Scan for the cell matching the given text and deliver its [x, y] coordinate at center. 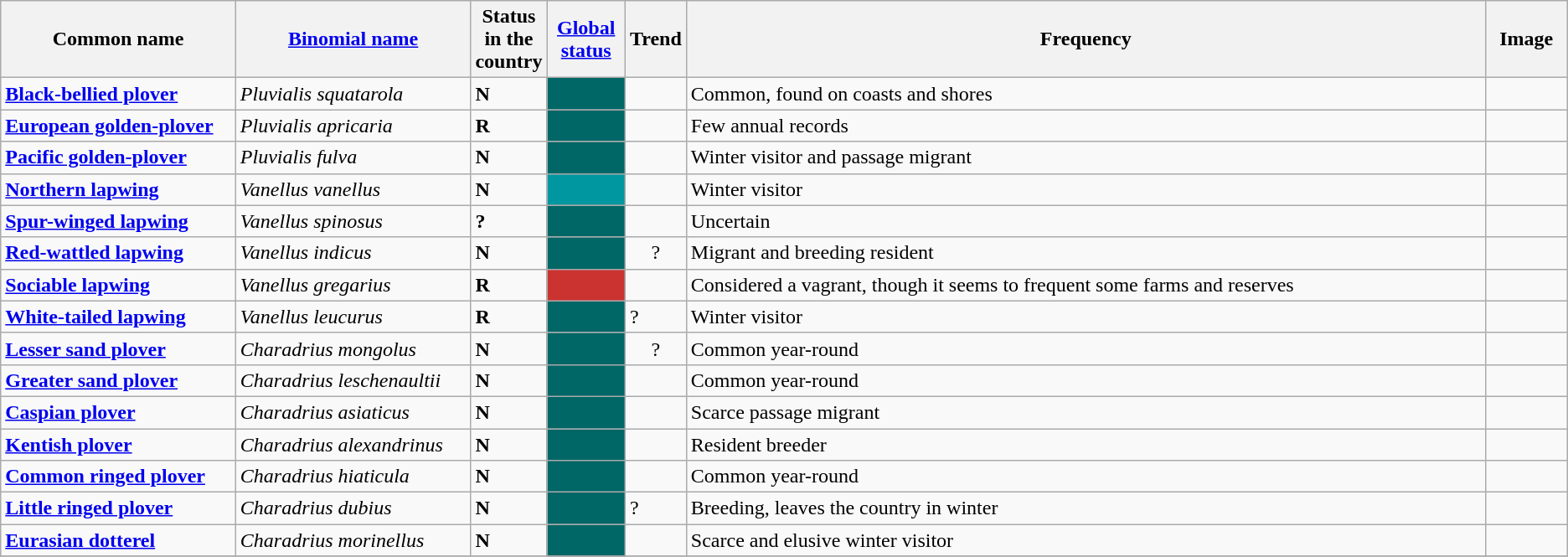
Spur-winged lapwing [119, 221]
Vanellus vanellus [353, 189]
Vanellus indicus [353, 253]
Charadrius leschenaultii [353, 380]
Charadrius morinellus [353, 540]
Vanellus spinosus [353, 221]
Trend [655, 39]
European golden-plover [119, 126]
Uncertain [1086, 221]
Northern lapwing [119, 189]
Pluvialis fulva [353, 157]
Greater sand plover [119, 380]
Vanellus leucurus [353, 317]
Black-bellied plover [119, 94]
Kentish plover [119, 445]
Pacific golden-plover [119, 157]
Pluvialis apricaria [353, 126]
Binomial name [353, 39]
Image [1526, 39]
Charadrius dubius [353, 508]
Lesser sand plover [119, 348]
Red-wattled lapwing [119, 253]
Pluvialis squatarola [353, 94]
Considered a vagrant, though it seems to frequent some farms and reserves [1086, 285]
Sociable lapwing [119, 285]
Scarce and elusive winter visitor [1086, 540]
Eurasian dotterel [119, 540]
Common name [119, 39]
Migrant and breeding resident [1086, 253]
Charadrius hiaticula [353, 477]
Charadrius asiaticus [353, 412]
Common ringed plover [119, 477]
Charadrius alexandrinus [353, 445]
Status in the country [509, 39]
Scarce passage migrant [1086, 412]
Charadrius mongolus [353, 348]
Caspian plover [119, 412]
Frequency [1086, 39]
Few annual records [1086, 126]
Global status [586, 39]
Vanellus gregarius [353, 285]
White-tailed lapwing [119, 317]
Winter visitor and passage migrant [1086, 157]
Breeding, leaves the country in winter [1086, 508]
Common, found on coasts and shores [1086, 94]
Little ringed plover [119, 508]
Resident breeder [1086, 445]
